Capture the cell that displays the provided text and extract its [X, Y] central coordinate. 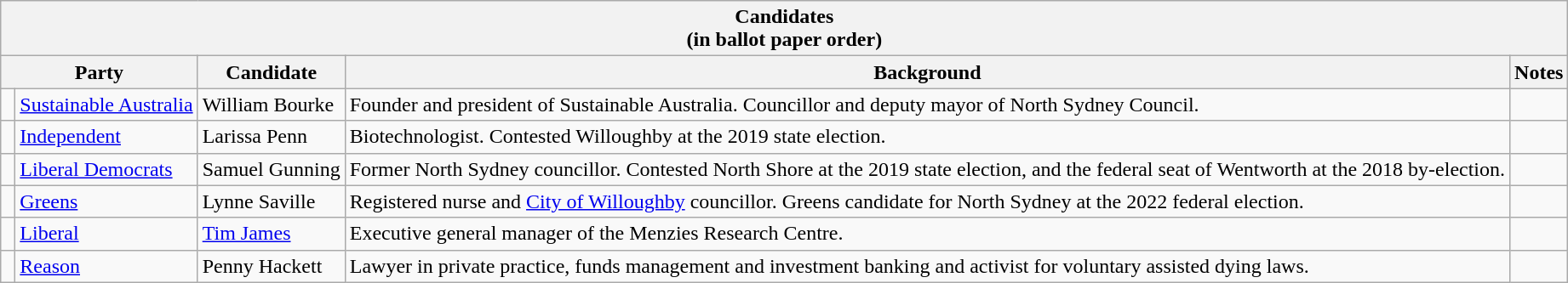
Registered nurse and City of Willoughby councillor. Greens candidate for North Sydney at the 2022 federal election. [927, 201]
Notes [1539, 72]
William Bourke [271, 105]
Party [99, 72]
Lawyer in private practice, funds management and investment banking and activist for voluntary assisted dying laws. [927, 266]
Executive general manager of the Menzies Research Centre. [927, 234]
Larissa Penn [271, 137]
Background [927, 72]
Tim James [271, 234]
Greens [106, 201]
Independent [106, 137]
Liberal [106, 234]
Lynne Saville [271, 201]
Founder and president of Sustainable Australia. Councillor and deputy mayor of North Sydney Council. [927, 105]
Former North Sydney councillor. Contested North Shore at the 2019 state election, and the federal seat of Wentworth at the 2018 by-election. [927, 169]
Reason [106, 266]
Biotechnologist. Contested Willoughby at the 2019 state election. [927, 137]
Liberal Democrats [106, 169]
Penny Hackett [271, 266]
Candidates(in ballot paper order) [785, 29]
Samuel Gunning [271, 169]
Sustainable Australia [106, 105]
Candidate [271, 72]
